Detect which cell encompasses the target text, then output its [X, Y] center coordinate. 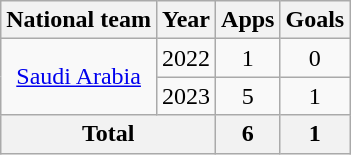
6 [248, 134]
National team [79, 20]
Total [108, 134]
Apps [248, 20]
2023 [186, 96]
Year [186, 20]
2022 [186, 58]
Saudi Arabia [79, 77]
0 [315, 58]
Goals [315, 20]
5 [248, 96]
